From the cell containing the given text, extract its center point as [x, y] coordinate. 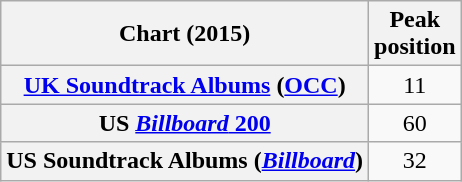
11 [415, 85]
Peakposition [415, 34]
60 [415, 123]
US Soundtrack Albums (Billboard) [185, 161]
UK Soundtrack Albums (OCC) [185, 85]
Chart (2015) [185, 34]
32 [415, 161]
US Billboard 200 [185, 123]
